Locate the cell with the specified text and output its [X, Y] center coordinate. 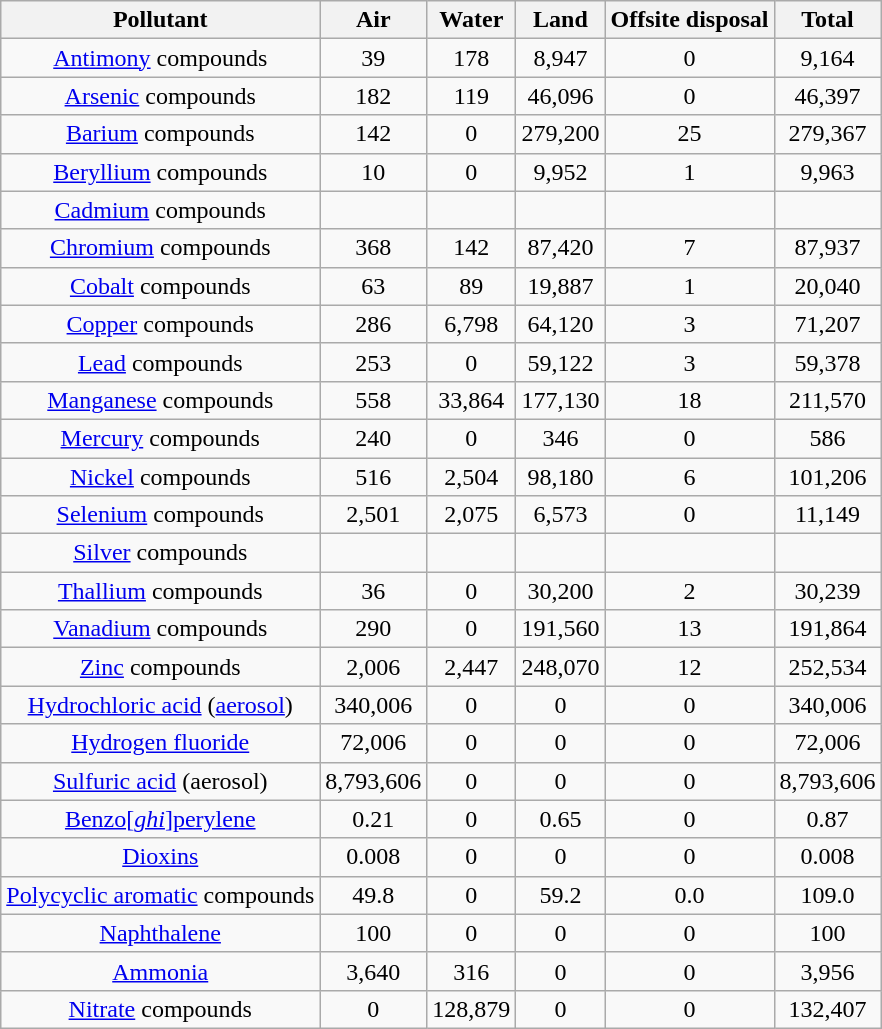
59.2 [560, 895]
279,367 [828, 134]
30,239 [828, 591]
Dioxins [160, 857]
211,570 [828, 400]
Hydrochloric acid (aerosol) [160, 705]
Polycyclic aromatic compounds [160, 895]
128,879 [472, 1009]
9,952 [560, 172]
368 [374, 248]
3,956 [828, 971]
98,180 [560, 477]
Pollutant [160, 20]
253 [374, 362]
71,207 [828, 324]
39 [374, 58]
87,937 [828, 248]
59,122 [560, 362]
Offsite disposal [690, 20]
33,864 [472, 400]
6 [690, 477]
0.21 [374, 819]
516 [374, 477]
Ammonia [160, 971]
177,130 [560, 400]
Selenium compounds [160, 515]
Benzo[ghi]perylene [160, 819]
191,560 [560, 629]
30,200 [560, 591]
Barium compounds [160, 134]
64,120 [560, 324]
279,200 [560, 134]
59,378 [828, 362]
101,206 [828, 477]
7 [690, 248]
Lead compounds [160, 362]
9,963 [828, 172]
19,887 [560, 286]
Nitrate compounds [160, 1009]
46,096 [560, 96]
8,947 [560, 58]
Hydrogen fluoride [160, 743]
49.8 [374, 895]
2,501 [374, 515]
191,864 [828, 629]
36 [374, 591]
87,420 [560, 248]
Beryllium compounds [160, 172]
2,504 [472, 477]
Copper compounds [160, 324]
Thallium compounds [160, 591]
Cobalt compounds [160, 286]
2,075 [472, 515]
286 [374, 324]
290 [374, 629]
11,149 [828, 515]
178 [472, 58]
Air [374, 20]
Naphthalene [160, 933]
Nickel compounds [160, 477]
252,534 [828, 667]
Sulfuric acid (aerosol) [160, 781]
Silver compounds [160, 553]
248,070 [560, 667]
119 [472, 96]
Chromium compounds [160, 248]
Vanadium compounds [160, 629]
46,397 [828, 96]
25 [690, 134]
132,407 [828, 1009]
2 [690, 591]
20,040 [828, 286]
10 [374, 172]
0.65 [560, 819]
3,640 [374, 971]
6,573 [560, 515]
Manganese compounds [160, 400]
89 [472, 286]
0.0 [690, 895]
Mercury compounds [160, 438]
Antimony compounds [160, 58]
586 [828, 438]
0.87 [828, 819]
Cadmium compounds [160, 210]
240 [374, 438]
9,164 [828, 58]
558 [374, 400]
2,006 [374, 667]
182 [374, 96]
13 [690, 629]
6,798 [472, 324]
63 [374, 286]
Zinc compounds [160, 667]
346 [560, 438]
Total [828, 20]
2,447 [472, 667]
18 [690, 400]
Land [560, 20]
Arsenic compounds [160, 96]
109.0 [828, 895]
Water [472, 20]
12 [690, 667]
316 [472, 971]
